Find where the given text appears and provide that cell's center as [X, Y] coordinate. 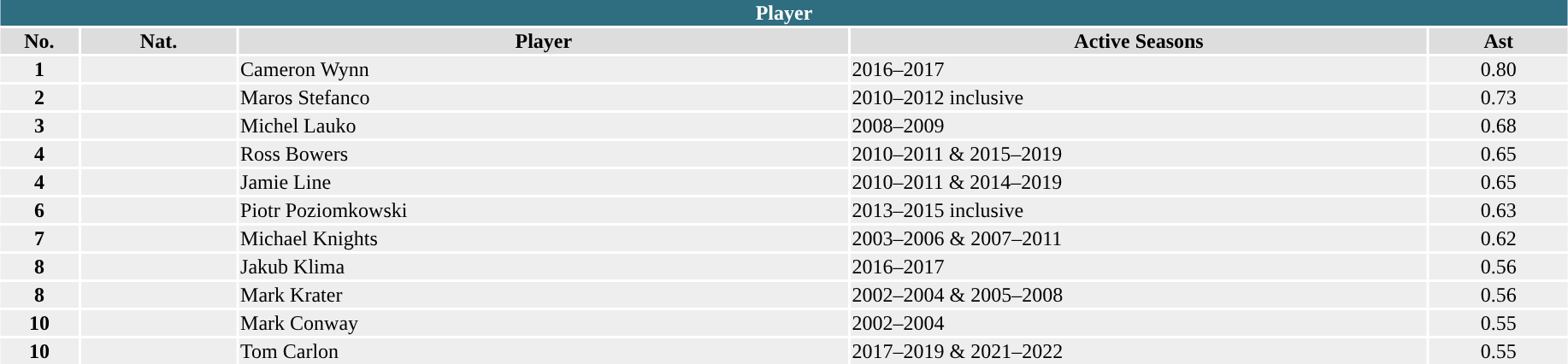
Maros Stefanco [544, 97]
Active Seasons [1139, 41]
Michael Knights [544, 238]
2003–2006 & 2007–2011 [1139, 238]
Cameron Wynn [544, 69]
0.73 [1499, 97]
1 [39, 69]
0.80 [1499, 69]
2002–2004 & 2005–2008 [1139, 295]
0.63 [1499, 210]
2002–2004 [1139, 323]
2010–2011 & 2015–2019 [1139, 154]
Tom Carlon [544, 351]
0.62 [1499, 238]
Mark Conway [544, 323]
Michel Lauko [544, 126]
Jakub Klima [544, 267]
3 [39, 126]
7 [39, 238]
2 [39, 97]
2017–2019 & 2021–2022 [1139, 351]
2013–2015 inclusive [1139, 210]
Piotr Poziomkowski [544, 210]
Ross Bowers [544, 154]
Jamie Line [544, 182]
Nat. [158, 41]
2010–2011 & 2014–2019 [1139, 182]
Mark Krater [544, 295]
0.68 [1499, 126]
2008–2009 [1139, 126]
2010–2012 inclusive [1139, 97]
6 [39, 210]
No. [39, 41]
Ast [1499, 41]
